Return the (x, y) coordinate for the center point of the cell that contains the specified text.  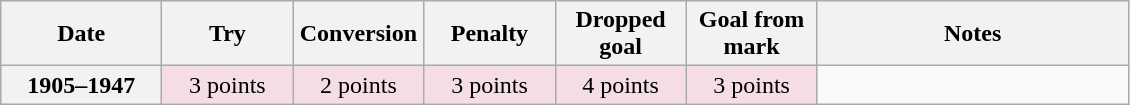
Try (228, 34)
2 points (358, 85)
Notes (972, 34)
Goal from mark (752, 34)
Date (82, 34)
Conversion (358, 34)
Penalty (490, 34)
Dropped goal (620, 34)
4 points (620, 85)
1905–1947 (82, 85)
